Identify which cell holds the provided text, then report its (X, Y) central coordinate. 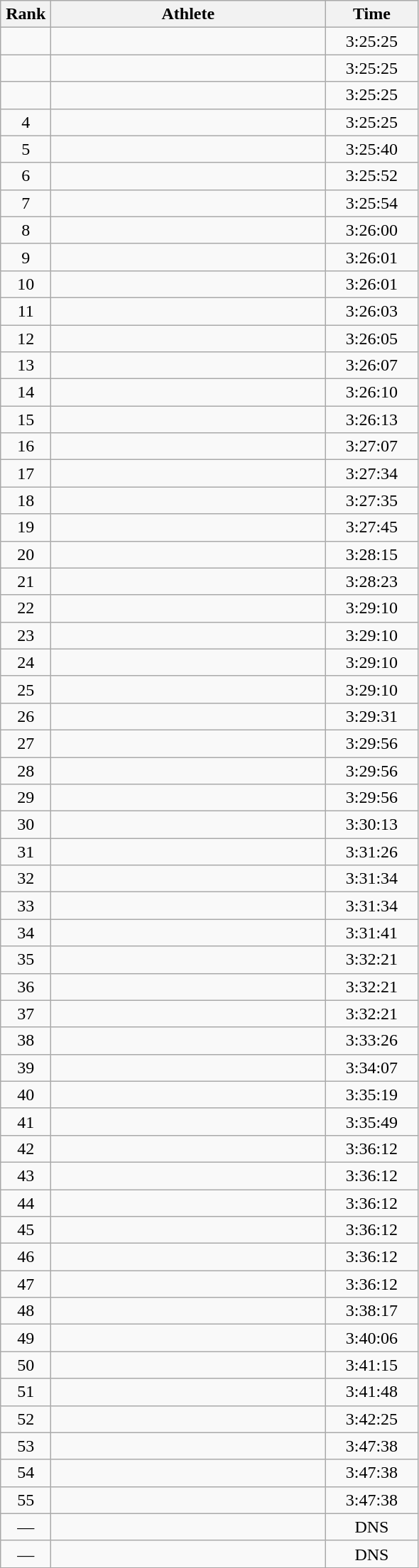
19 (26, 527)
22 (26, 608)
3:26:03 (372, 311)
21 (26, 581)
51 (26, 1392)
6 (26, 176)
38 (26, 1041)
8 (26, 230)
52 (26, 1419)
3:41:48 (372, 1392)
50 (26, 1365)
3:28:23 (372, 581)
3:42:25 (372, 1419)
Rank (26, 14)
53 (26, 1446)
15 (26, 420)
13 (26, 366)
32 (26, 879)
3:41:15 (372, 1365)
27 (26, 743)
23 (26, 635)
30 (26, 825)
3:25:54 (372, 203)
3:30:13 (372, 825)
47 (26, 1284)
3:31:26 (372, 852)
3:29:31 (372, 716)
20 (26, 554)
3:27:34 (372, 473)
41 (26, 1122)
40 (26, 1095)
10 (26, 284)
37 (26, 1014)
18 (26, 500)
3:33:26 (372, 1041)
14 (26, 393)
17 (26, 473)
44 (26, 1203)
3:26:13 (372, 420)
16 (26, 446)
3:26:10 (372, 393)
34 (26, 933)
3:34:07 (372, 1068)
9 (26, 257)
48 (26, 1311)
11 (26, 311)
3:25:40 (372, 149)
46 (26, 1257)
3:26:00 (372, 230)
3:27:45 (372, 527)
49 (26, 1338)
26 (26, 716)
3:28:15 (372, 554)
33 (26, 906)
4 (26, 122)
5 (26, 149)
3:26:07 (372, 366)
7 (26, 203)
3:26:05 (372, 339)
36 (26, 987)
3:38:17 (372, 1311)
3:27:35 (372, 500)
3:35:19 (372, 1095)
24 (26, 662)
12 (26, 339)
54 (26, 1473)
3:35:49 (372, 1122)
3:40:06 (372, 1338)
Athlete (188, 14)
31 (26, 852)
3:31:41 (372, 933)
43 (26, 1175)
45 (26, 1230)
3:27:07 (372, 446)
Time (372, 14)
28 (26, 770)
55 (26, 1500)
42 (26, 1148)
3:25:52 (372, 176)
29 (26, 798)
39 (26, 1068)
35 (26, 960)
25 (26, 689)
